Detect which cell encompasses the target text, then output its [x, y] center coordinate. 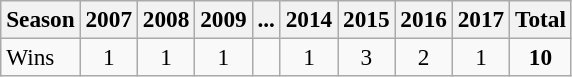
2008 [166, 19]
2007 [108, 19]
10 [541, 57]
Season [40, 19]
2009 [224, 19]
2 [424, 57]
Total [541, 19]
2016 [424, 19]
... [266, 19]
Wins [40, 57]
2015 [366, 19]
3 [366, 57]
2014 [308, 19]
2017 [480, 19]
